Identify which cell holds the provided text, then report its (x, y) central coordinate. 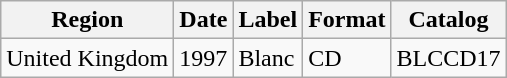
United Kingdom (88, 58)
1997 (204, 58)
Label (268, 20)
Blanc (268, 58)
BLCCD17 (448, 58)
Format (347, 20)
Catalog (448, 20)
CD (347, 58)
Region (88, 20)
Date (204, 20)
